For the text-containing cell, return its midpoint in [X, Y] coordinate format. 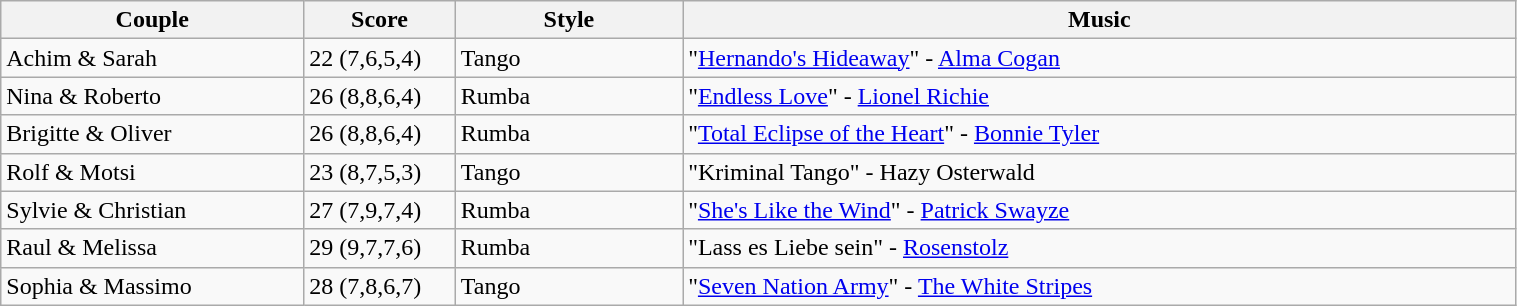
Nina & Roberto [152, 96]
27 (7,9,7,4) [380, 210]
29 (9,7,7,6) [380, 248]
Raul & Melissa [152, 248]
28 (7,8,6,7) [380, 286]
"Total Eclipse of the Heart" - Bonnie Tyler [1100, 134]
Brigitte & Oliver [152, 134]
"Lass es Liebe sein" - Rosenstolz [1100, 248]
"Hernando's Hideaway" - Alma Cogan [1100, 58]
Score [380, 20]
22 (7,6,5,4) [380, 58]
Style [568, 20]
Achim & Sarah [152, 58]
"Seven Nation Army" - The White Stripes [1100, 286]
"Endless Love" - Lionel Richie [1100, 96]
"She's Like the Wind" - Patrick Swayze [1100, 210]
Sylvie & Christian [152, 210]
Music [1100, 20]
Couple [152, 20]
Sophia & Massimo [152, 286]
23 (8,7,5,3) [380, 172]
"Kriminal Tango" - Hazy Osterwald [1100, 172]
Rolf & Motsi [152, 172]
